Determine the (x, y) coordinate at the center of the cell enclosing the given text.  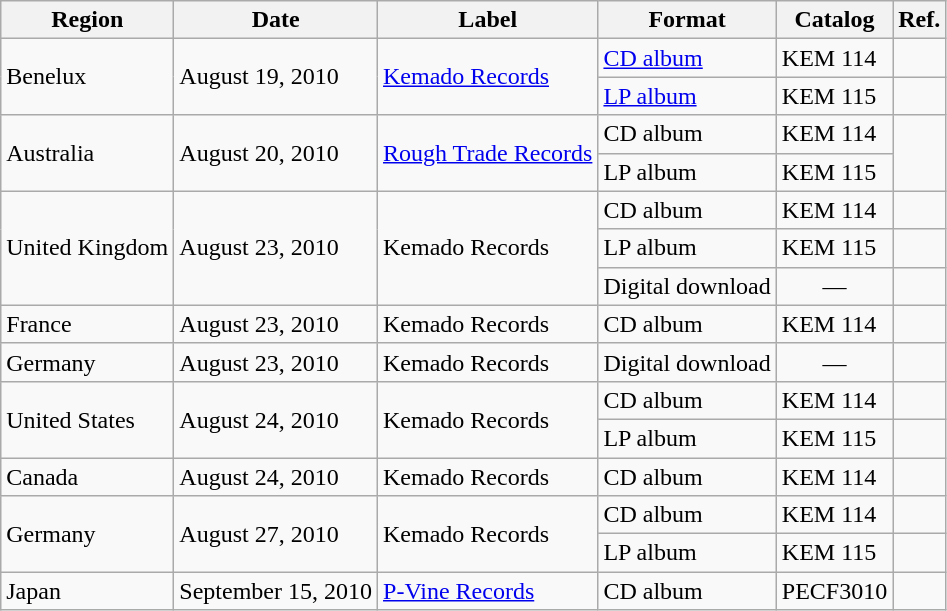
Benelux (88, 77)
P-Vine Records (488, 591)
Format (687, 20)
September 15, 2010 (276, 591)
August 19, 2010 (276, 77)
Australia (88, 153)
Ref. (920, 20)
Date (276, 20)
Region (88, 20)
United Kingdom (88, 248)
France (88, 324)
PECF3010 (834, 591)
August 20, 2010 (276, 153)
Label (488, 20)
United States (88, 419)
August 27, 2010 (276, 534)
Canada (88, 477)
Rough Trade Records (488, 153)
Catalog (834, 20)
Japan (88, 591)
